Find where the given text appears and provide that cell's center as [X, Y] coordinate. 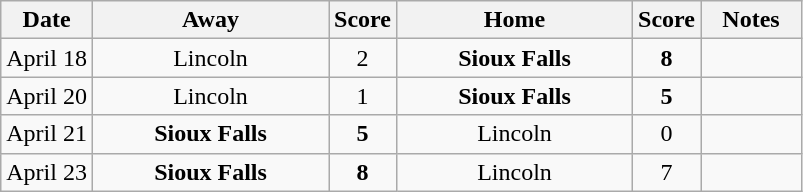
Away [210, 20]
April 20 [47, 96]
April 18 [47, 58]
Date [47, 20]
Notes [750, 20]
2 [363, 58]
April 21 [47, 134]
1 [363, 96]
0 [667, 134]
7 [667, 172]
April 23 [47, 172]
Home [514, 20]
